Pinpoint the cell where the given text exists, returning its [X, Y] midpoint coordinate. 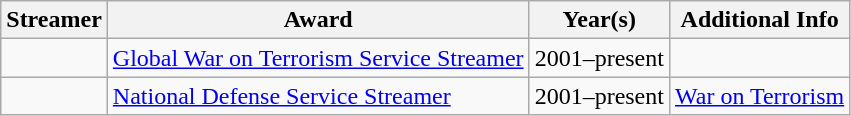
War on Terrorism [759, 96]
Year(s) [599, 20]
National Defense Service Streamer [318, 96]
Additional Info [759, 20]
Award [318, 20]
Streamer [54, 20]
Global War on Terrorism Service Streamer [318, 58]
